Return (X, Y) of the center of cell containing provided text 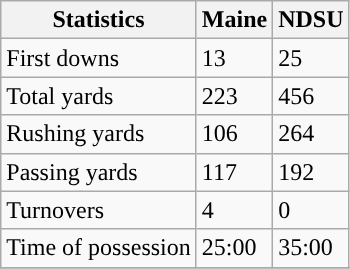
Statistics (99, 20)
NDSU (311, 20)
117 (234, 172)
264 (311, 134)
0 (311, 210)
Time of possession (99, 248)
25 (311, 58)
13 (234, 58)
25:00 (234, 248)
Rushing yards (99, 134)
106 (234, 134)
Passing yards (99, 172)
Total yards (99, 96)
223 (234, 96)
Turnovers (99, 210)
192 (311, 172)
4 (234, 210)
35:00 (311, 248)
456 (311, 96)
First downs (99, 58)
Maine (234, 20)
